Locate the cell with the specified text and output its [X, Y] center coordinate. 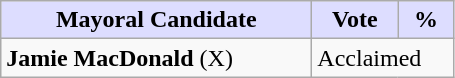
Jamie MacDonald (X) [156, 58]
% [426, 20]
Vote [355, 20]
Mayoral Candidate [156, 20]
Acclaimed [383, 58]
